Find where the given text appears and provide that cell's center as (x, y) coordinate. 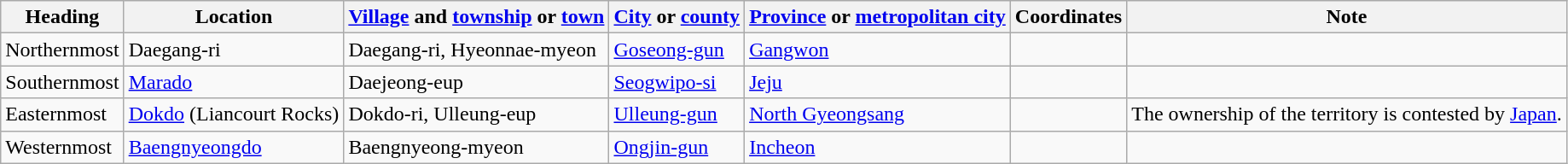
Daegang-ri, Hyeonnae-myeon (476, 50)
City or county (677, 17)
Easternmost (62, 114)
Dokdo (Liancourt Rocks) (234, 114)
Note (1347, 17)
Location (234, 17)
Daegang-ri (234, 50)
Incheon (878, 147)
Province or metropolitan city (878, 17)
The ownership of the territory is contested by Japan. (1347, 114)
Northernmost (62, 50)
Coordinates (1068, 17)
Village and township or town (476, 17)
Marado (234, 82)
Heading (62, 17)
Baengnyeongdo (234, 147)
Southernmost (62, 82)
North Gyeongsang (878, 114)
Seogwipo-si (677, 82)
Westernmost (62, 147)
Ulleung-gun (677, 114)
Baengnyeong-myeon (476, 147)
Goseong-gun (677, 50)
Jeju (878, 82)
Daejeong-eup (476, 82)
Gangwon (878, 50)
Ongjin-gun (677, 147)
Dokdo-ri, Ulleung-eup (476, 114)
